Extract the [x, y] coordinate from the center of the cell holding the provided text.  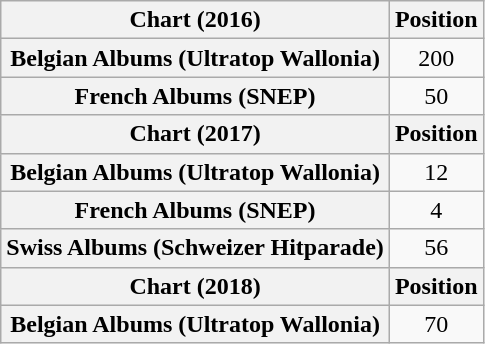
Chart (2018) [196, 286]
50 [436, 96]
200 [436, 58]
4 [436, 210]
Swiss Albums (Schweizer Hitparade) [196, 248]
Chart (2017) [196, 134]
56 [436, 248]
12 [436, 172]
Chart (2016) [196, 20]
70 [436, 324]
